Identify which cell holds the provided text, then report its [X, Y] central coordinate. 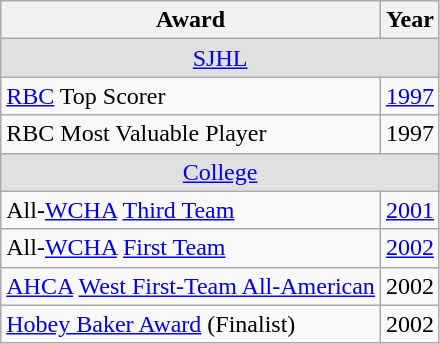
All-WCHA First Team [191, 248]
College [220, 172]
Award [191, 20]
RBC Top Scorer [191, 96]
SJHL [220, 58]
AHCA West First-Team All-American [191, 286]
RBC Most Valuable Player [191, 134]
Year [410, 20]
2001 [410, 210]
Hobey Baker Award (Finalist) [191, 324]
All-WCHA Third Team [191, 210]
